Provide the (x, y) coordinate of the cell's center where the given text is located.  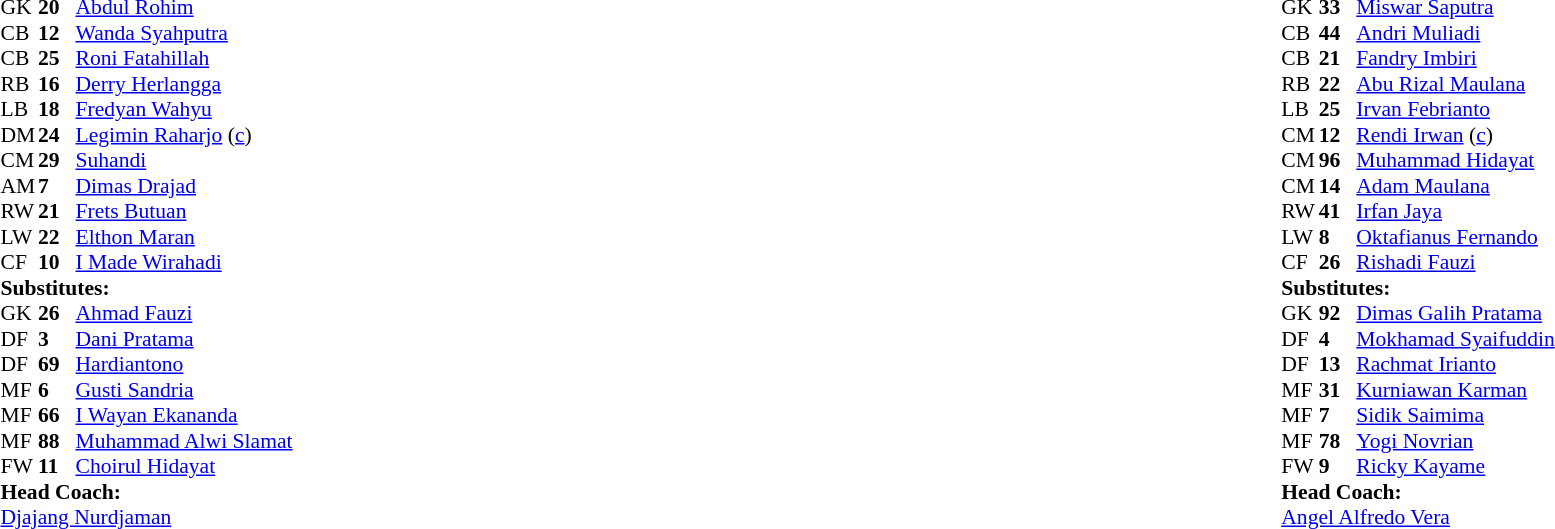
Ricky Kayame (1455, 467)
Mokhamad Syaifuddin (1455, 339)
3 (57, 339)
96 (1338, 161)
Gusti Sandria (184, 390)
Yogi Novrian (1455, 441)
Irfan Jaya (1455, 211)
10 (57, 263)
4 (1338, 339)
78 (1338, 441)
Hardiantono (184, 365)
Oktafianus Fernando (1455, 237)
Kurniawan Karman (1455, 390)
I Wayan Ekananda (184, 415)
44 (1338, 33)
Andri Muliadi (1455, 33)
Dani Pratama (184, 339)
41 (1338, 211)
Roni Fatahillah (184, 59)
Abu Rizal Maulana (1455, 84)
29 (57, 161)
14 (1338, 186)
Fandry Imbiri (1455, 59)
Ahmad Fauzi (184, 313)
I Made Wirahadi (184, 263)
66 (57, 415)
16 (57, 84)
Elthon Maran (184, 237)
AM (19, 186)
Irvan Febrianto (1455, 109)
Choirul Hidayat (184, 467)
9 (1338, 467)
92 (1338, 313)
Rendi Irwan (c) (1455, 135)
69 (57, 365)
Derry Herlangga (184, 84)
31 (1338, 390)
Rachmat Irianto (1455, 365)
Rishadi Fauzi (1455, 263)
Dimas Drajad (184, 186)
8 (1338, 237)
Muhammad Hidayat (1455, 161)
Sidik Saimima (1455, 415)
DM (19, 135)
88 (57, 441)
Wanda Syahputra (184, 33)
18 (57, 109)
Frets Butuan (184, 211)
Fredyan Wahyu (184, 109)
6 (57, 390)
Suhandi (184, 161)
Muhammad Alwi Slamat (184, 441)
Adam Maulana (1455, 186)
Legimin Raharjo (c) (184, 135)
11 (57, 467)
24 (57, 135)
13 (1338, 365)
Dimas Galih Pratama (1455, 313)
